Detect which cell encompasses the target text, then output its [x, y] center coordinate. 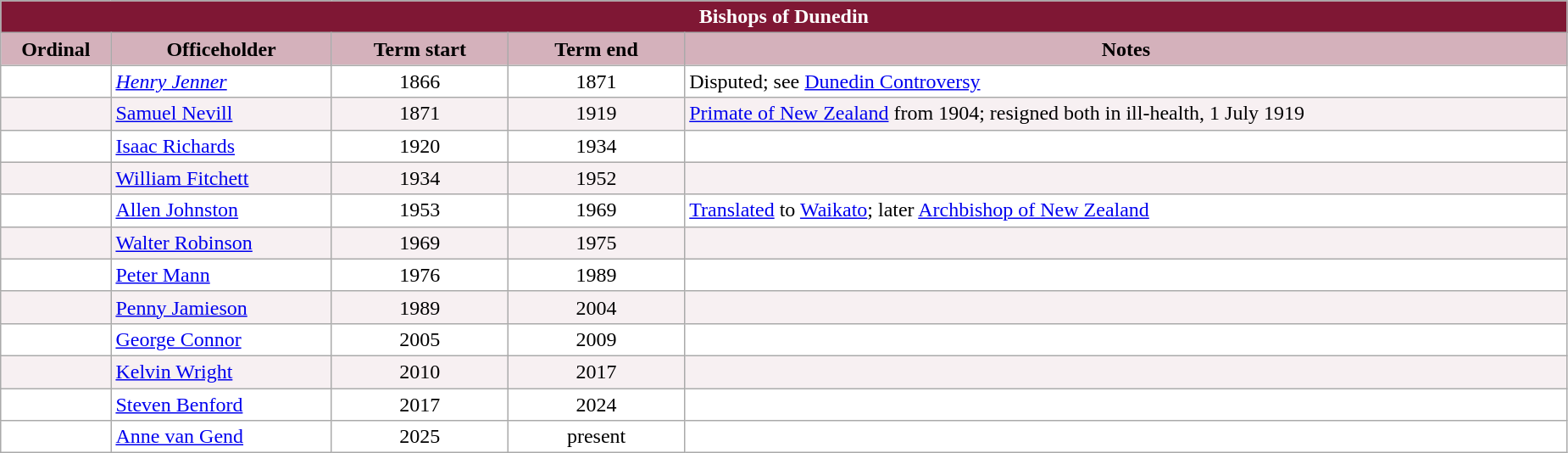
Peter Mann [221, 275]
Anne van Gend [221, 437]
Allen Johnston [221, 210]
1952 [596, 178]
William Fitchett [221, 178]
present [596, 437]
Officeholder [221, 49]
Steven Benford [221, 405]
Translated to Waikato; later Archbishop of New Zealand [1126, 210]
Disputed; see Dunedin Controversy [1126, 81]
2009 [596, 339]
Term start [420, 49]
1976 [420, 275]
Term end [596, 49]
Kelvin Wright [221, 372]
Primate of New Zealand from 1904; resigned both in ill-health, 1 July 1919 [1126, 114]
Penny Jamieson [221, 307]
1975 [596, 243]
2025 [420, 437]
1920 [420, 146]
Henry Jenner [221, 81]
Walter Robinson [221, 243]
2004 [596, 307]
1953 [420, 210]
2024 [596, 405]
Notes [1126, 49]
Bishops of Dunedin [784, 17]
1919 [596, 114]
Isaac Richards [221, 146]
George Connor [221, 339]
Ordinal [56, 49]
2010 [420, 372]
2005 [420, 339]
1866 [420, 81]
Samuel Nevill [221, 114]
